Find where the given text appears and provide that cell's center as (X, Y) coordinate. 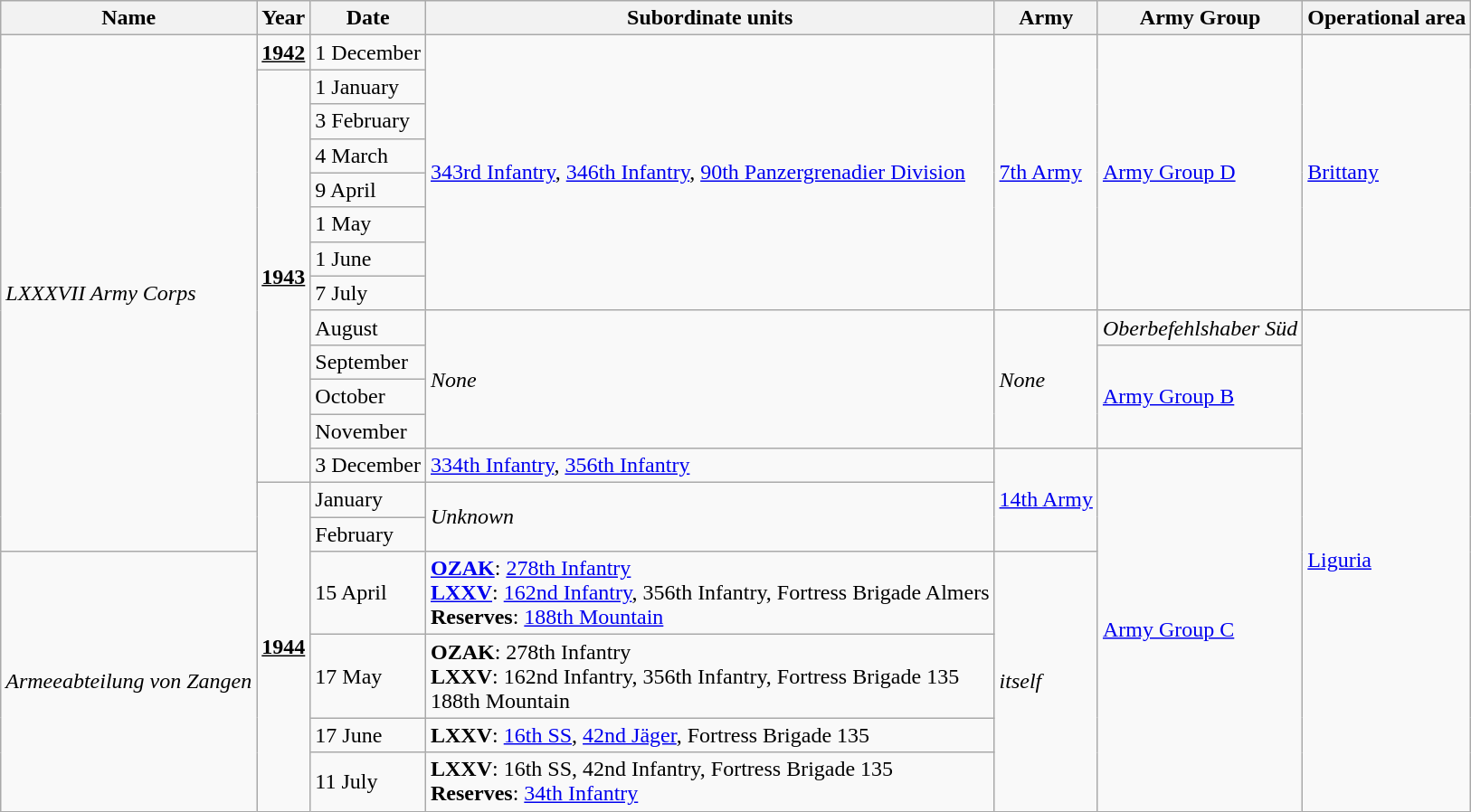
Liguria (1387, 561)
itself (1046, 682)
7 July (368, 293)
August (368, 327)
3 February (368, 121)
3 December (368, 466)
17 June (368, 735)
17 May (368, 676)
February (368, 534)
Army Group (1200, 18)
Army Group D (1200, 173)
January (368, 500)
Unknown (709, 517)
Army Group B (1200, 396)
Oberbefehlshaber Süd (1200, 327)
Operational area (1387, 18)
1943 (284, 277)
334th Infantry, 356th Infantry (709, 466)
1 May (368, 224)
Name (128, 18)
OZAK: 278th InfantryLXXV: 162nd Infantry, 356th Infantry, Fortress Brigade AlmersReserves: 188th Mountain (709, 593)
1944 (284, 647)
1 December (368, 52)
Year (284, 18)
September (368, 362)
343rd Infantry, 346th Infantry, 90th Panzergrenadier Division (709, 173)
Date (368, 18)
1 January (368, 87)
9 April (368, 190)
Army Group C (1200, 629)
LXXV: 16th SS, 42nd Infantry, Fortress Brigade 135Reserves: 34th Infantry (709, 781)
October (368, 396)
Subordinate units (709, 18)
7th Army (1046, 173)
November (368, 431)
1942 (284, 52)
1 June (368, 259)
4 March (368, 156)
LXXV: 16th SS, 42nd Jäger, Fortress Brigade 135 (709, 735)
15 April (368, 593)
LXXXVII Army Corps (128, 293)
11 July (368, 781)
Brittany (1387, 173)
14th Army (1046, 500)
Army (1046, 18)
OZAK: 278th InfantryLXXV: 162nd Infantry, 356th Infantry, Fortress Brigade 135188th Mountain (709, 676)
Armeeabteilung von Zangen (128, 682)
